Determine the [x, y] coordinate at the center of the cell enclosing the given text.  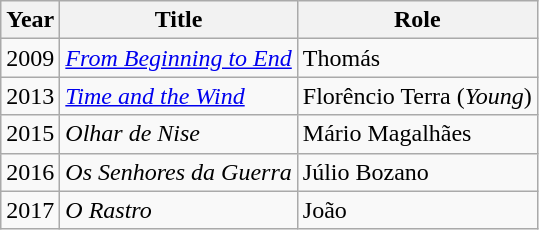
2015 [30, 134]
Júlio Bozano [417, 172]
Florêncio Terra (Young) [417, 96]
Time and the Wind [178, 96]
Role [417, 20]
Thomás [417, 58]
From Beginning to End [178, 58]
2013 [30, 96]
Olhar de Nise [178, 134]
Title [178, 20]
Year [30, 20]
2009 [30, 58]
2016 [30, 172]
João [417, 210]
Mário Magalhães [417, 134]
2017 [30, 210]
O Rastro [178, 210]
Os Senhores da Guerra [178, 172]
